Extract the (X, Y) coordinate from the center of the cell holding the provided text.  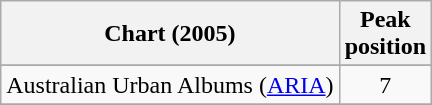
Australian Urban Albums (ARIA) (170, 85)
Chart (2005) (170, 34)
Peakposition (385, 34)
7 (385, 85)
